Output the [X, Y] coordinate of the center of the cell containing the given text.  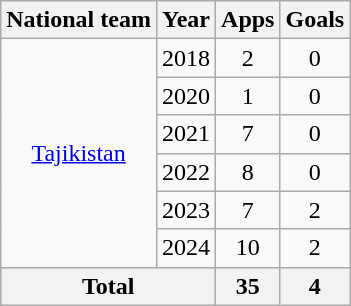
Year [186, 20]
2023 [186, 210]
Apps [248, 20]
Tajikistan [79, 153]
4 [315, 286]
1 [248, 96]
2020 [186, 96]
2024 [186, 248]
2021 [186, 134]
Total [108, 286]
10 [248, 248]
2018 [186, 58]
35 [248, 286]
2022 [186, 172]
Goals [315, 20]
8 [248, 172]
National team [79, 20]
